From the cell containing the given text, extract its center point as [X, Y] coordinate. 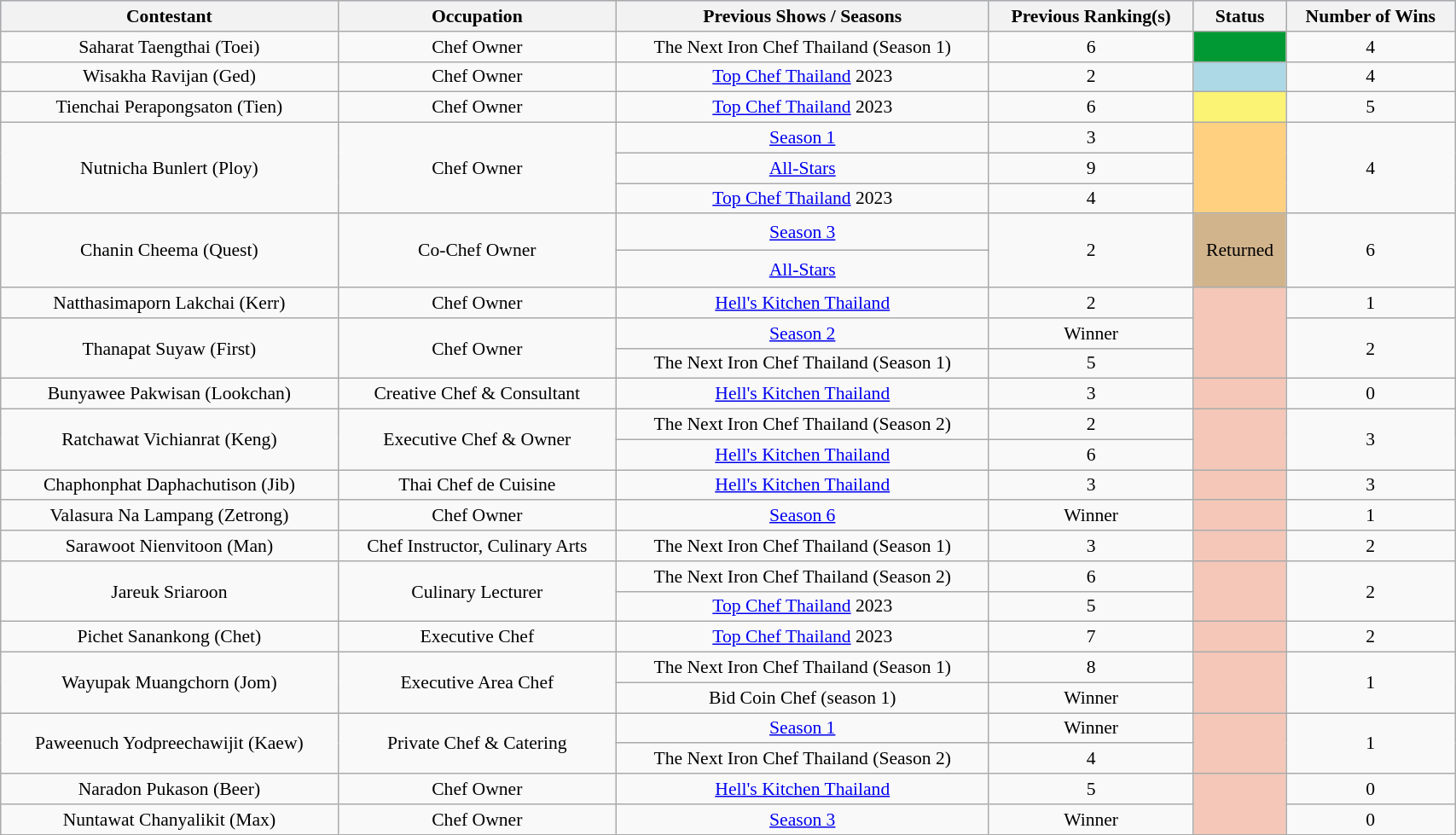
Wayupak Muangchorn (Jom) [169, 682]
Jareuk Sriaroon [169, 592]
Paweenuch Yodpreechawijit (Kaew) [169, 744]
Thai Chef de Cuisine [477, 485]
Tienchai Perapongsaton (Tien) [169, 107]
Occupation [477, 16]
Ratchawat Vichianrat (Keng) [169, 440]
Chanin Cheema (Quest) [169, 251]
Private Chef & Catering [477, 744]
Status [1240, 16]
Valasura Na Lampang (Zetrong) [169, 516]
8 [1091, 668]
Creative Chef & Consultant [477, 394]
Previous Shows / Seasons [803, 16]
Pichet Sanankong (Chet) [169, 637]
7 [1091, 637]
Executive Chef & Owner [477, 440]
Previous Ranking(s) [1091, 16]
Executive Area Chef [477, 682]
Chaphonphat Daphachutison (Jib) [169, 485]
Contestant [169, 16]
Naradon Pukason (Beer) [169, 789]
Wisakha Ravijan (Ged) [169, 77]
Co-Chef Owner [477, 251]
Nutnicha Bunlert (Ploy) [169, 169]
Thanapat Suyaw (First) [169, 348]
Bid Coin Chef (season 1) [803, 698]
Nuntawat Chanyalikit (Max) [169, 820]
Chef Instructor, Culinary Arts [477, 546]
Returned [1240, 251]
9 [1091, 168]
Saharat Taengthai (Toei) [169, 47]
Culinary Lecturer [477, 592]
Executive Chef [477, 637]
Season 2 [803, 333]
Sarawoot Nienvitoon (Man) [169, 546]
Number of Wins [1371, 16]
Bunyawee Pakwisan (Lookchan) [169, 394]
Natthasimaporn Lakchai (Kerr) [169, 303]
Season 6 [803, 516]
